Detect which cell encompasses the target text, then output its (X, Y) center coordinate. 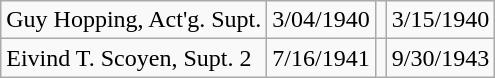
Eivind T. Scoyen, Supt. 2 (134, 58)
Guy Hopping, Act'g. Supt. (134, 20)
3/15/1940 (440, 20)
3/04/1940 (321, 20)
7/16/1941 (321, 58)
9/30/1943 (440, 58)
